Provide the (x, y) coordinate of the cell's center where the given text is located.  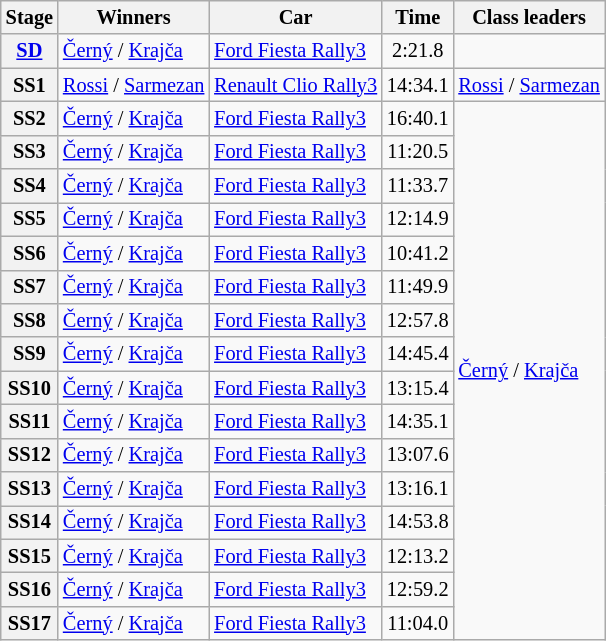
12:57.8 (418, 320)
2:21.8 (418, 51)
11:04.0 (418, 623)
13:15.4 (418, 388)
SS1 (30, 85)
SS10 (30, 388)
14:53.8 (418, 522)
14:45.4 (418, 354)
Renault Clio Rally3 (296, 85)
SS7 (30, 287)
SS12 (30, 455)
SS2 (30, 118)
SS5 (30, 219)
SS11 (30, 421)
12:13.2 (418, 556)
16:40.1 (418, 118)
14:35.1 (418, 421)
12:14.9 (418, 219)
Stage (30, 17)
SS15 (30, 556)
11:20.5 (418, 152)
SS13 (30, 489)
SS14 (30, 522)
11:33.7 (418, 186)
Class leaders (528, 17)
11:49.9 (418, 287)
SD (30, 51)
Winners (134, 17)
10:41.2 (418, 253)
13:07.6 (418, 455)
Car (296, 17)
SS17 (30, 623)
14:34.1 (418, 85)
SS8 (30, 320)
SS9 (30, 354)
SS4 (30, 186)
SS3 (30, 152)
12:59.2 (418, 589)
Time (418, 17)
SS16 (30, 589)
SS6 (30, 253)
13:16.1 (418, 489)
